From the cell containing the given text, extract its center point as [x, y] coordinate. 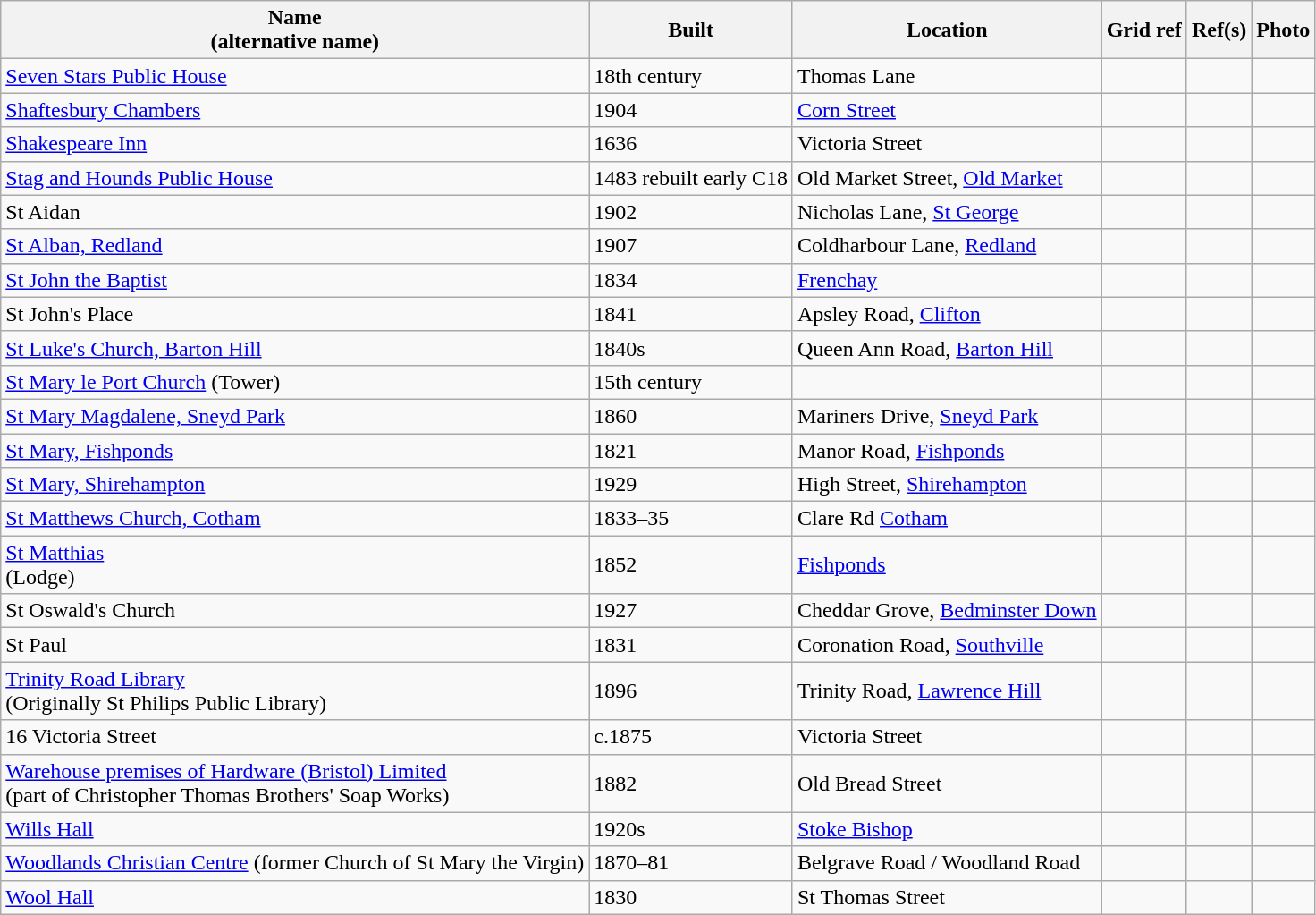
Wills Hall [295, 829]
St Mary, Fishponds [295, 450]
Cheddar Grove, Bedminster Down [947, 611]
Frenchay [947, 280]
Grid ref [1144, 30]
1636 [691, 144]
1841 [691, 314]
St Thomas Street [947, 897]
Shakespeare Inn [295, 144]
1907 [691, 246]
c.1875 [691, 737]
1870–81 [691, 863]
St Alban, Redland [295, 246]
Trinity Road, Lawrence Hill [947, 690]
St Luke's Church, Barton Hill [295, 348]
1834 [691, 280]
16 Victoria Street [295, 737]
1483 rebuilt early C18 [691, 178]
Apsley Road, Clifton [947, 314]
Nicholas Lane, St George [947, 212]
1833–35 [691, 519]
St John's Place [295, 314]
Queen Ann Road, Barton Hill [947, 348]
1860 [691, 416]
Trinity Road Library(Originally St Philips Public Library) [295, 690]
St Aidan [295, 212]
Belgrave Road / Woodland Road [947, 863]
St Matthews Church, Cotham [295, 519]
Old Bread Street [947, 784]
St Matthias(Lodge) [295, 565]
18th century [691, 76]
St John the Baptist [295, 280]
15th century [691, 382]
1896 [691, 690]
Manor Road, Fishponds [947, 450]
1927 [691, 611]
1831 [691, 645]
1821 [691, 450]
St Mary le Port Church (Tower) [295, 382]
1830 [691, 897]
1902 [691, 212]
1882 [691, 784]
Built [691, 30]
High Street, Shirehampton [947, 485]
Wool Hall [295, 897]
Stag and Hounds Public House [295, 178]
Thomas Lane [947, 76]
St Mary Magdalene, Sneyd Park [295, 416]
Coronation Road, Southville [947, 645]
St Paul [295, 645]
Warehouse premises of Hardware (Bristol) Limited(part of Christopher Thomas Brothers' Soap Works) [295, 784]
1904 [691, 110]
Photo [1284, 30]
1929 [691, 485]
Corn Street [947, 110]
Clare Rd Cotham [947, 519]
Ref(s) [1219, 30]
1852 [691, 565]
1920s [691, 829]
1840s [691, 348]
Coldharbour Lane, Redland [947, 246]
Old Market Street, Old Market [947, 178]
Mariners Drive, Sneyd Park [947, 416]
St Oswald's Church [295, 611]
Location [947, 30]
Name(alternative name) [295, 30]
Woodlands Christian Centre (former Church of St Mary the Virgin) [295, 863]
Stoke Bishop [947, 829]
Fishponds [947, 565]
Seven Stars Public House [295, 76]
St Mary, Shirehampton [295, 485]
Shaftesbury Chambers [295, 110]
